Return [X, Y] of the center of cell containing provided text 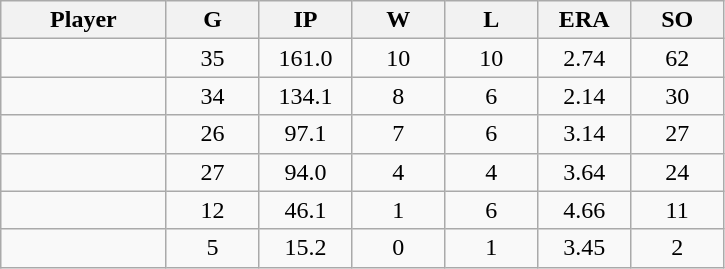
134.1 [306, 96]
5 [212, 248]
161.0 [306, 58]
30 [678, 96]
15.2 [306, 248]
Player [84, 20]
46.1 [306, 210]
L [492, 20]
94.0 [306, 172]
3.14 [584, 134]
2.74 [584, 58]
12 [212, 210]
3.64 [584, 172]
IP [306, 20]
2 [678, 248]
ERA [584, 20]
35 [212, 58]
W [398, 20]
G [212, 20]
24 [678, 172]
7 [398, 134]
4.66 [584, 210]
26 [212, 134]
3.45 [584, 248]
97.1 [306, 134]
11 [678, 210]
8 [398, 96]
SO [678, 20]
62 [678, 58]
2.14 [584, 96]
0 [398, 248]
34 [212, 96]
